Return the [x, y] coordinate for the center point of the cell that contains the specified text.  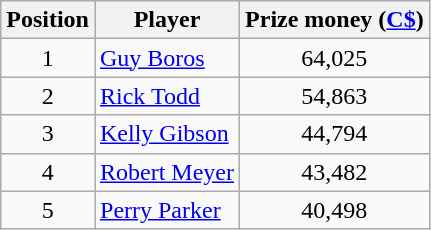
2 [48, 96]
4 [48, 172]
44,794 [335, 134]
Kelly Gibson [166, 134]
43,482 [335, 172]
Player [166, 20]
Guy Boros [166, 58]
5 [48, 210]
3 [48, 134]
Perry Parker [166, 210]
Robert Meyer [166, 172]
40,498 [335, 210]
Prize money (C$) [335, 20]
54,863 [335, 96]
64,025 [335, 58]
1 [48, 58]
Rick Todd [166, 96]
Position [48, 20]
